Provide the [X, Y] coordinate of the cell's center where the given text is located.  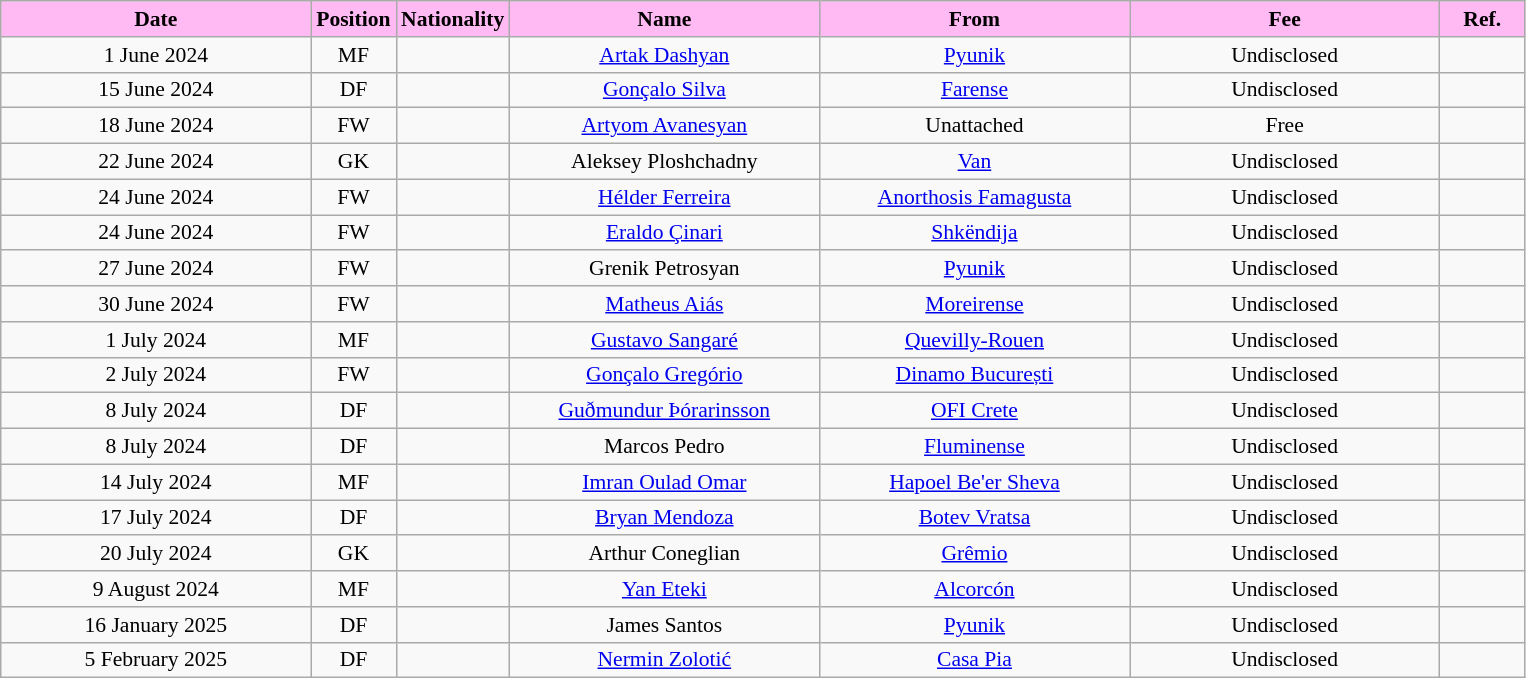
Quevilly-Rouen [974, 340]
Anorthosis Famagusta [974, 197]
Botev Vratsa [974, 518]
Unattached [974, 126]
Gustavo Sangaré [664, 340]
Fee [1285, 19]
Hapoel Be'er Sheva [974, 482]
Imran Oulad Omar [664, 482]
Shkëndija [974, 233]
Guðmundur Þórarinsson [664, 411]
Hélder Ferreira [664, 197]
Date [156, 19]
From [974, 19]
17 July 2024 [156, 518]
14 July 2024 [156, 482]
Aleksey Ploshchadny [664, 162]
OFI Crete [974, 411]
Gonçalo Silva [664, 90]
5 February 2025 [156, 660]
Eraldo Çinari [664, 233]
Artak Dashyan [664, 55]
9 August 2024 [156, 589]
Alcorcón [974, 589]
Dinamo București [974, 375]
Arthur Coneglian [664, 554]
Grêmio [974, 554]
Artyom Avanesyan [664, 126]
Matheus Aiás [664, 304]
1 June 2024 [156, 55]
Name [664, 19]
Grenik Petrosyan [664, 269]
Marcos Pedro [664, 447]
Position [354, 19]
27 June 2024 [156, 269]
Yan Eteki [664, 589]
Farense [974, 90]
22 June 2024 [156, 162]
20 July 2024 [156, 554]
James Santos [664, 625]
Fluminense [974, 447]
15 June 2024 [156, 90]
Nationality [452, 19]
Ref. [1482, 19]
30 June 2024 [156, 304]
16 January 2025 [156, 625]
Free [1285, 126]
Nermin Zolotić [664, 660]
Bryan Mendoza [664, 518]
18 June 2024 [156, 126]
Van [974, 162]
Gonçalo Gregório [664, 375]
Casa Pia [974, 660]
2 July 2024 [156, 375]
Moreirense [974, 304]
1 July 2024 [156, 340]
